Locate the cell with the specified text and output its [x, y] center coordinate. 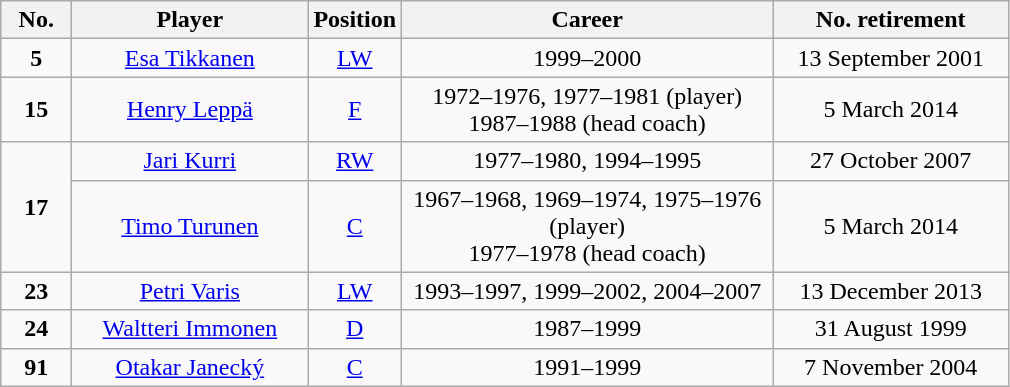
17 [36, 207]
1991–1999 [588, 367]
23 [36, 291]
No. [36, 20]
91 [36, 367]
Position [355, 20]
No. retirement [891, 20]
Timo Turunen [190, 226]
1993–1997, 1999–2002, 2004–2007 [588, 291]
13 September 2001 [891, 58]
1999–2000 [588, 58]
7 November 2004 [891, 367]
1987–1999 [588, 329]
Petri Varis [190, 291]
13 December 2013 [891, 291]
Esa Tikkanen [190, 58]
5 [36, 58]
1977–1980, 1994–1995 [588, 161]
RW [355, 161]
1967–1968, 1969–1974, 1975–1976 (player)1977–1978 (head coach) [588, 226]
Henry Leppä [190, 110]
F [355, 110]
24 [36, 329]
Otakar Janecký [190, 367]
27 October 2007 [891, 161]
31 August 1999 [891, 329]
Waltteri Immonen [190, 329]
Player [190, 20]
D [355, 329]
1972–1976, 1977–1981 (player)1987–1988 (head coach) [588, 110]
Jari Kurri [190, 161]
15 [36, 110]
Career [588, 20]
